Capture the cell that displays the provided text and extract its (X, Y) central coordinate. 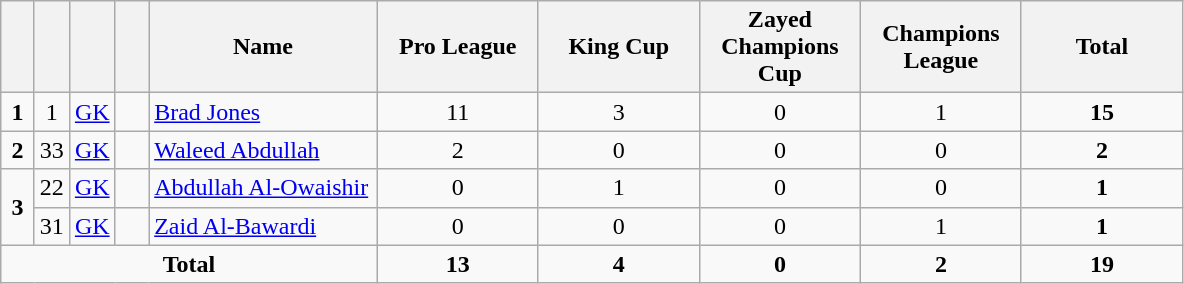
Brad Jones (264, 112)
33 (52, 150)
15 (1102, 112)
Name (264, 47)
Zaid Al-Bawardi (264, 226)
Abdullah Al-Owaishir (264, 188)
19 (1102, 264)
13 (458, 264)
King Cup (618, 47)
Waleed Abdullah (264, 150)
Pro League (458, 47)
31 (52, 226)
Zayed Champions Cup (780, 47)
4 (618, 264)
22 (52, 188)
11 (458, 112)
Champions League (940, 47)
